For the text-containing cell, return its midpoint in [X, Y] coordinate format. 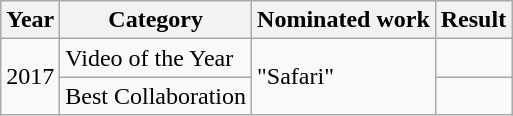
Year [30, 20]
"Safari" [344, 77]
Category [156, 20]
Result [473, 20]
Best Collaboration [156, 96]
Video of the Year [156, 58]
Nominated work [344, 20]
2017 [30, 77]
